Return the [X, Y] coordinate for the center point of the cell that contains the specified text.  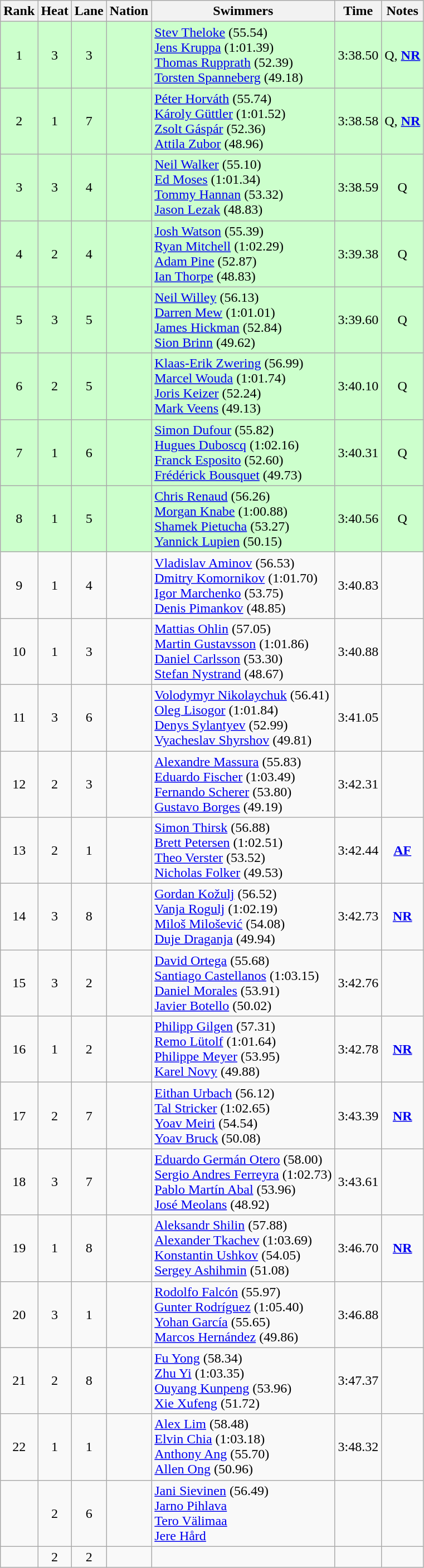
Rank [19, 11]
3:39.60 [358, 320]
Neil Willey (56.13)Darren Mew (1:01.01)James Hickman (52.84)Sion Brinn (49.62) [243, 320]
3:43.39 [358, 1116]
Swimmers [243, 11]
Volodymyr Nikolaychuk (56.41)Oleg Lisogor (1:01.84)Denys Sylantyev (52.99)Vyacheslav Shyrshov (49.81) [243, 717]
11 [19, 717]
22 [19, 1447]
Eithan Urbach (56.12)Tal Stricker (1:02.65)Yoav Meiri (54.54)Yoav Bruck (50.08) [243, 1116]
21 [19, 1381]
3:38.59 [358, 187]
3:42.76 [358, 983]
3:42.73 [358, 917]
3:42.31 [358, 784]
David Ortega (55.68)Santiago Castellanos (1:03.15)Daniel Morales (53.91)Javier Botello (50.02) [243, 983]
Simon Dufour (55.82)Hugues Duboscq (1:02.16)Franck Esposito (52.60)Frédérick Bousquet (49.73) [243, 452]
3:46.88 [358, 1314]
17 [19, 1116]
9 [19, 585]
20 [19, 1314]
3:41.05 [358, 717]
Josh Watson (55.39)Ryan Mitchell (1:02.29)Adam Pine (52.87)Ian Thorpe (48.83) [243, 254]
3:47.37 [358, 1381]
Nation [129, 11]
13 [19, 851]
Eduardo Germán Otero (58.00)Sergio Andres Ferreyra (1:02.73)Pablo Martín Abal (53.96)José Meolans (48.92) [243, 1182]
3:40.83 [358, 585]
12 [19, 784]
Jani Sievinen (56.49)Jarno PihlavaTero VälimaaJere Hård [243, 1513]
14 [19, 917]
3:42.44 [358, 851]
16 [19, 1049]
Alex Lim (58.48)Elvin Chia (1:03.18)Anthony Ang (55.70)Allen Ong (50.96) [243, 1447]
Simon Thirsk (56.88)Brett Petersen (1:02.51)Theo Verster (53.52)Nicholas Folker (49.53) [243, 851]
3:40.31 [358, 452]
Fu Yong (58.34)Zhu Yi (1:03.35)Ouyang Kunpeng (53.96)Xie Xufeng (51.72) [243, 1381]
3:38.58 [358, 121]
Alexandre Massura (55.83)Eduardo Fischer (1:03.49)Fernando Scherer (53.80)Gustavo Borges (49.19) [243, 784]
3:38.50 [358, 55]
Neil Walker (55.10)Ed Moses (1:01.34)Tommy Hannan (53.32)Jason Lezak (48.83) [243, 187]
3:46.70 [358, 1248]
Gordan Kožulj (56.52)Vanja Rogulj (1:02.19)Miloš Milošević (54.08)Duje Draganja (49.94) [243, 917]
3:48.32 [358, 1447]
3:40.88 [358, 651]
Stev Theloke (55.54)Jens Kruppa (1:01.39)Thomas Rupprath (52.39)Torsten Spanneberg (49.18) [243, 55]
3:40.56 [358, 519]
3:39.38 [358, 254]
Rodolfo Falcón (55.97)Gunter Rodríguez (1:05.40)Yohan García (55.65)Marcos Hernández (49.86) [243, 1314]
AF [402, 851]
Chris Renaud (56.26)Morgan Knabe (1:00.88)Shamek Pietucha (53.27)Yannick Lupien (50.15) [243, 519]
18 [19, 1182]
Philipp Gilgen (57.31)Remo Lütolf (1:01.64)Philippe Meyer (53.95)Karel Novy (49.88) [243, 1049]
Heat [55, 11]
Lane [89, 11]
3:42.78 [358, 1049]
Notes [402, 11]
Aleksandr Shilin (57.88)Alexander Tkachev (1:03.69)Konstantin Ushkov (54.05)Sergey Ashihmin (51.08) [243, 1248]
Péter Horváth (55.74)Károly Güttler (1:01.52)Zsolt Gáspár (52.36)Attila Zubor (48.96) [243, 121]
10 [19, 651]
15 [19, 983]
3:43.61 [358, 1182]
Time [358, 11]
Mattias Ohlin (57.05)Martin Gustavsson (1:01.86)Daniel Carlsson (53.30)Stefan Nystrand (48.67) [243, 651]
Vladislav Aminov (56.53)Dmitry Komornikov (1:01.70)Igor Marchenko (53.75)Denis Pimankov (48.85) [243, 585]
Klaas-Erik Zwering (56.99)Marcel Wouda (1:01.74)Joris Keizer (52.24)Mark Veens (49.13) [243, 386]
19 [19, 1248]
3:40.10 [358, 386]
